Return the [X, Y] coordinate for the center point of the cell that contains the specified text.  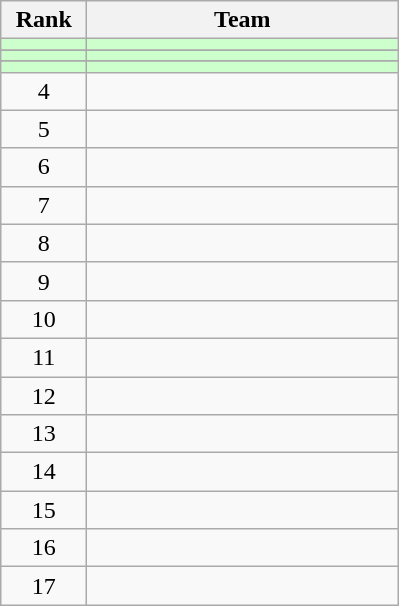
13 [44, 434]
6 [44, 167]
Team [242, 20]
9 [44, 281]
16 [44, 548]
11 [44, 357]
4 [44, 91]
15 [44, 510]
8 [44, 243]
10 [44, 319]
12 [44, 395]
5 [44, 129]
17 [44, 586]
7 [44, 205]
14 [44, 472]
Rank [44, 20]
